Provide the (X, Y) coordinate of the cell's center where the given text is located.  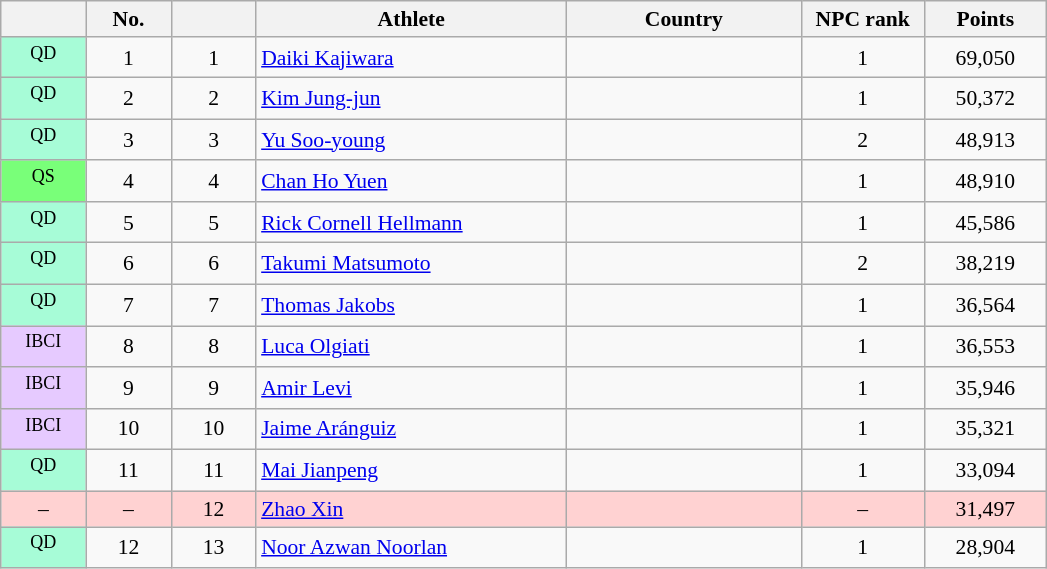
50,372 (986, 98)
Rick Cornell Hellmann (411, 222)
NPC rank (862, 19)
Points (986, 19)
Noor Azwan Noorlan (411, 548)
Athlete (411, 19)
Kim Jung-jun (411, 98)
Takumi Matsumoto (411, 264)
36,564 (986, 306)
Luca Olgiati (411, 346)
36,553 (986, 346)
Chan Ho Yuen (411, 182)
Zhao Xin (411, 509)
Yu Soo-young (411, 140)
48,910 (986, 182)
31,497 (986, 509)
35,946 (986, 388)
48,913 (986, 140)
13 (214, 548)
28,904 (986, 548)
Mai Jianpeng (411, 470)
69,050 (986, 58)
38,219 (986, 264)
45,586 (986, 222)
Daiki Kajiwara (411, 58)
Amir Levi (411, 388)
35,321 (986, 430)
QS (44, 182)
33,094 (986, 470)
No. (128, 19)
Jaime Aránguiz (411, 430)
Thomas Jakobs (411, 306)
Country (684, 19)
